Pinpoint the cell where the given text exists, returning its (X, Y) midpoint coordinate. 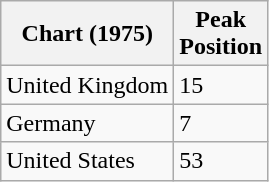
PeakPosition (221, 34)
Chart (1975) (88, 34)
Germany (88, 123)
7 (221, 123)
United Kingdom (88, 85)
53 (221, 161)
United States (88, 161)
15 (221, 85)
